Capture the cell that displays the provided text and extract its (X, Y) central coordinate. 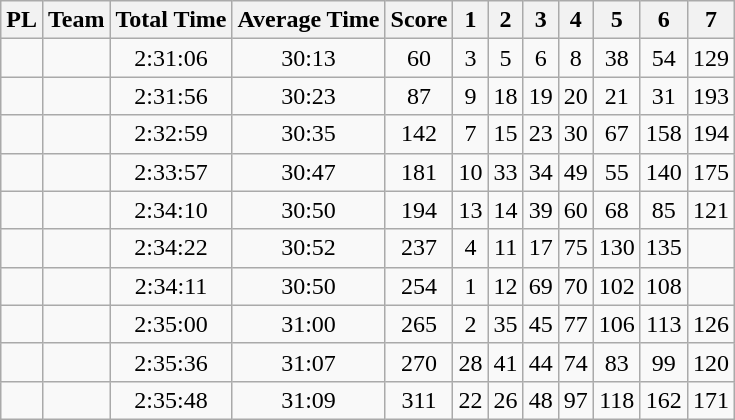
49 (576, 172)
102 (616, 286)
118 (616, 400)
31:09 (308, 400)
20 (576, 96)
265 (419, 324)
9 (470, 96)
17 (540, 248)
54 (664, 58)
83 (616, 362)
2:34:11 (171, 286)
11 (506, 248)
175 (710, 172)
130 (616, 248)
23 (540, 134)
87 (419, 96)
31:07 (308, 362)
171 (710, 400)
PL (22, 20)
30:47 (308, 172)
45 (540, 324)
74 (576, 362)
311 (419, 400)
99 (664, 362)
108 (664, 286)
30:13 (308, 58)
10 (470, 172)
158 (664, 134)
31 (664, 96)
85 (664, 210)
254 (419, 286)
181 (419, 172)
2:31:06 (171, 58)
41 (506, 362)
38 (616, 58)
2:34:22 (171, 248)
67 (616, 134)
68 (616, 210)
19 (540, 96)
55 (616, 172)
129 (710, 58)
2:35:36 (171, 362)
2:33:57 (171, 172)
142 (419, 134)
2:32:59 (171, 134)
270 (419, 362)
Score (419, 20)
120 (710, 362)
21 (616, 96)
30:35 (308, 134)
75 (576, 248)
77 (576, 324)
34 (540, 172)
106 (616, 324)
22 (470, 400)
30:23 (308, 96)
162 (664, 400)
26 (506, 400)
8 (576, 58)
2:34:10 (171, 210)
113 (664, 324)
135 (664, 248)
126 (710, 324)
97 (576, 400)
193 (710, 96)
14 (506, 210)
30 (576, 134)
2:35:00 (171, 324)
28 (470, 362)
30:52 (308, 248)
Team (76, 20)
121 (710, 210)
237 (419, 248)
2:35:48 (171, 400)
39 (540, 210)
31:00 (308, 324)
69 (540, 286)
15 (506, 134)
48 (540, 400)
18 (506, 96)
70 (576, 286)
Average Time (308, 20)
13 (470, 210)
33 (506, 172)
Total Time (171, 20)
140 (664, 172)
44 (540, 362)
12 (506, 286)
35 (506, 324)
2:31:56 (171, 96)
